From the cell containing the given text, extract its center point as [X, Y] coordinate. 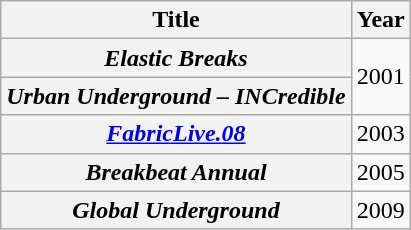
2003 [380, 134]
Elastic Breaks [176, 58]
2001 [380, 77]
FabricLive.08 [176, 134]
2005 [380, 172]
Urban Underground – INCredible [176, 96]
Year [380, 20]
2009 [380, 210]
Breakbeat Annual [176, 172]
Global Underground [176, 210]
Title [176, 20]
